Locate the cell with the specified text and output its (X, Y) center coordinate. 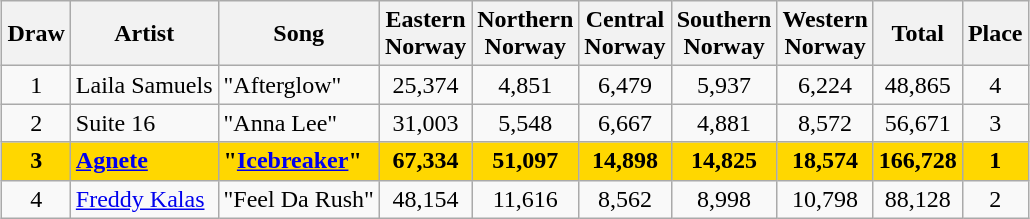
88,128 (918, 199)
6,224 (825, 85)
EasternNorway (425, 34)
Laila Samuels (144, 85)
4,851 (526, 85)
56,671 (918, 123)
48,154 (425, 199)
51,097 (526, 161)
6,479 (625, 85)
67,334 (425, 161)
CentralNorway (625, 34)
"Afterglow" (298, 85)
14,825 (724, 161)
WesternNorway (825, 34)
"Icebreaker" (298, 161)
Total (918, 34)
31,003 (425, 123)
5,548 (526, 123)
Suite 16 (144, 123)
48,865 (918, 85)
SouthernNorway (724, 34)
18,574 (825, 161)
8,998 (724, 199)
8,562 (625, 199)
14,898 (625, 161)
Artist (144, 34)
NorthernNorway (526, 34)
6,667 (625, 123)
Agnete (144, 161)
4,881 (724, 123)
Draw (36, 34)
10,798 (825, 199)
11,616 (526, 199)
"Anna Lee" (298, 123)
8,572 (825, 123)
25,374 (425, 85)
166,728 (918, 161)
"Feel Da Rush" (298, 199)
Place (995, 34)
Song (298, 34)
Freddy Kalas (144, 199)
5,937 (724, 85)
